Return (x, y) of the center of cell containing provided text 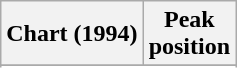
Chart (1994) (72, 34)
Peakposition (189, 34)
